Scan for the cell matching the given text and deliver its [x, y] coordinate at center. 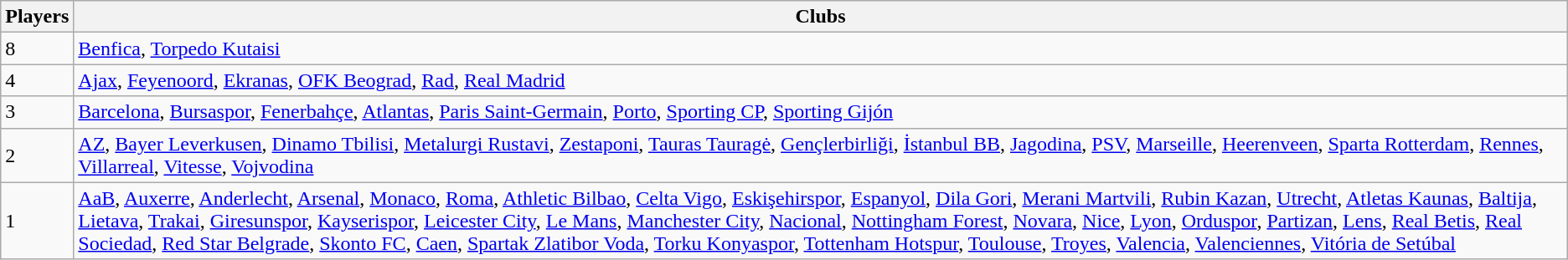
Barcelona, Bursaspor, Fenerbahçe, Atlantas, Paris Saint-Germain, Porto, Sporting CP, Sporting Gijón [821, 112]
1 [37, 221]
2 [37, 155]
Benfica, Torpedo Kutaisi [821, 48]
3 [37, 112]
4 [37, 80]
Ajax, Feyenoord, Ekranas, OFK Beograd, Rad, Real Madrid [821, 80]
Clubs [821, 17]
Players [37, 17]
8 [37, 48]
